Search for the cell housing the specified text and yield its [x, y] center coordinate. 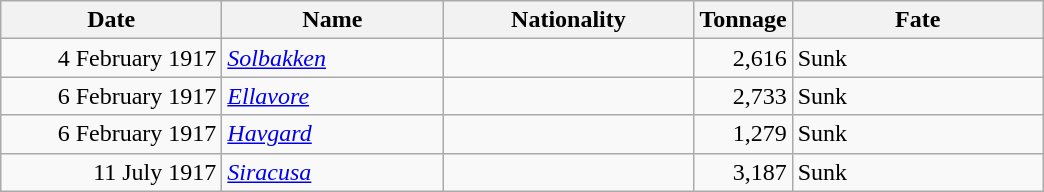
Tonnage [743, 20]
Solbakken [332, 58]
1,279 [743, 134]
2,616 [743, 58]
11 July 1917 [112, 172]
2,733 [743, 96]
4 February 1917 [112, 58]
Siracusa [332, 172]
Fate [918, 20]
Nationality [568, 20]
Havgard [332, 134]
3,187 [743, 172]
Name [332, 20]
Ellavore [332, 96]
Date [112, 20]
